Capture the cell that displays the provided text and extract its (X, Y) central coordinate. 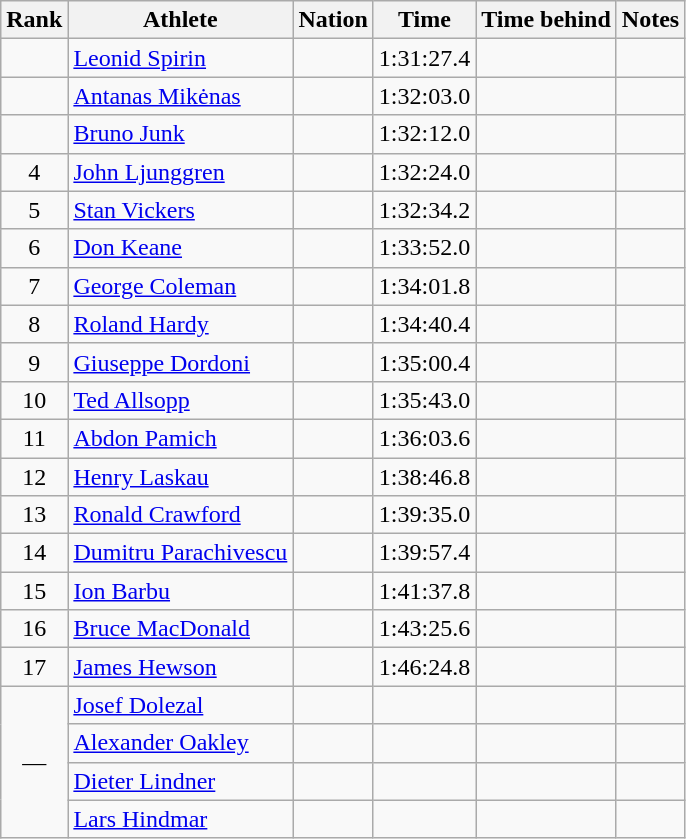
4 (34, 172)
James Hewson (180, 667)
John Ljunggren (180, 172)
Alexander Oakley (180, 743)
1:46:24.8 (424, 667)
1:39:57.4 (424, 553)
1:31:27.4 (424, 58)
Leonid Spirin (180, 58)
1:32:12.0 (424, 134)
Ted Allsopp (180, 400)
Roland Hardy (180, 324)
George Coleman (180, 286)
9 (34, 362)
14 (34, 553)
10 (34, 400)
1:36:03.6 (424, 438)
17 (34, 667)
Notes (650, 20)
Bruce MacDonald (180, 629)
1:43:25.6 (424, 629)
Bruno Junk (180, 134)
1:32:34.2 (424, 210)
1:41:37.8 (424, 591)
Lars Hindmar (180, 819)
Abdon Pamich (180, 438)
15 (34, 591)
Josef Dolezal (180, 705)
Time (424, 20)
Ion Barbu (180, 591)
1:35:00.4 (424, 362)
Rank (34, 20)
1:38:46.8 (424, 477)
Nation (333, 20)
1:32:24.0 (424, 172)
Dumitru Parachivescu (180, 553)
Don Keane (180, 248)
16 (34, 629)
1:32:03.0 (424, 96)
Time behind (546, 20)
1:35:43.0 (424, 400)
7 (34, 286)
Henry Laskau (180, 477)
Giuseppe Dordoni (180, 362)
5 (34, 210)
— (34, 762)
6 (34, 248)
1:39:35.0 (424, 515)
8 (34, 324)
1:34:40.4 (424, 324)
1:33:52.0 (424, 248)
1:34:01.8 (424, 286)
Ronald Crawford (180, 515)
12 (34, 477)
Dieter Lindner (180, 781)
Antanas Mikėnas (180, 96)
Stan Vickers (180, 210)
13 (34, 515)
11 (34, 438)
Athlete (180, 20)
